Pinpoint the cell where the given text exists, returning its (x, y) midpoint coordinate. 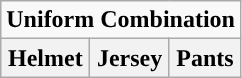
Helmet (46, 58)
Uniform Combination (121, 20)
Pants (204, 58)
Jersey (130, 58)
